Find where the given text appears and provide that cell's center as (X, Y) coordinate. 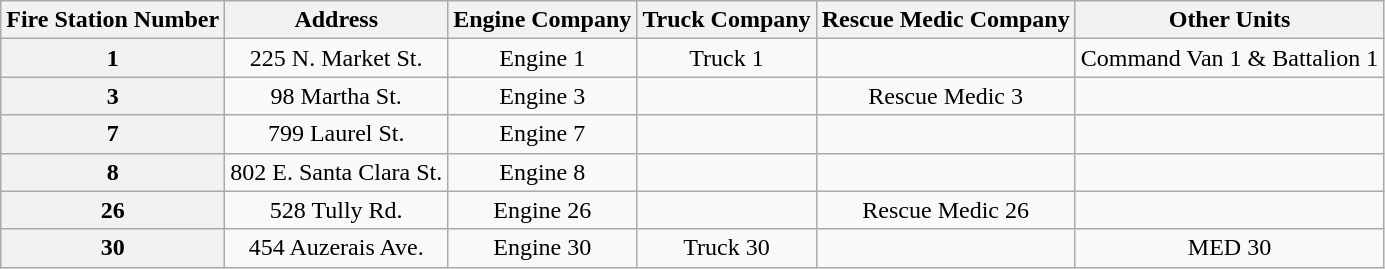
802 E. Santa Clara St. (336, 172)
Fire Station Number (113, 20)
30 (113, 248)
Truck 30 (726, 248)
98 Martha St. (336, 96)
Rescue Medic Company (946, 20)
Other Units (1230, 20)
3 (113, 96)
Engine 1 (542, 58)
1 (113, 58)
Engine 3 (542, 96)
Command Van 1 & Battalion 1 (1230, 58)
MED 30 (1230, 248)
799 Laurel St. (336, 134)
8 (113, 172)
Engine 26 (542, 210)
7 (113, 134)
Engine 8 (542, 172)
26 (113, 210)
225 N. Market St. (336, 58)
Engine 7 (542, 134)
Address (336, 20)
Truck 1 (726, 58)
454 Auzerais Ave. (336, 248)
Rescue Medic 3 (946, 96)
Engine 30 (542, 248)
Rescue Medic 26 (946, 210)
Engine Company (542, 20)
528 Tully Rd. (336, 210)
Truck Company (726, 20)
